For the text-containing cell, return its midpoint in [X, Y] coordinate format. 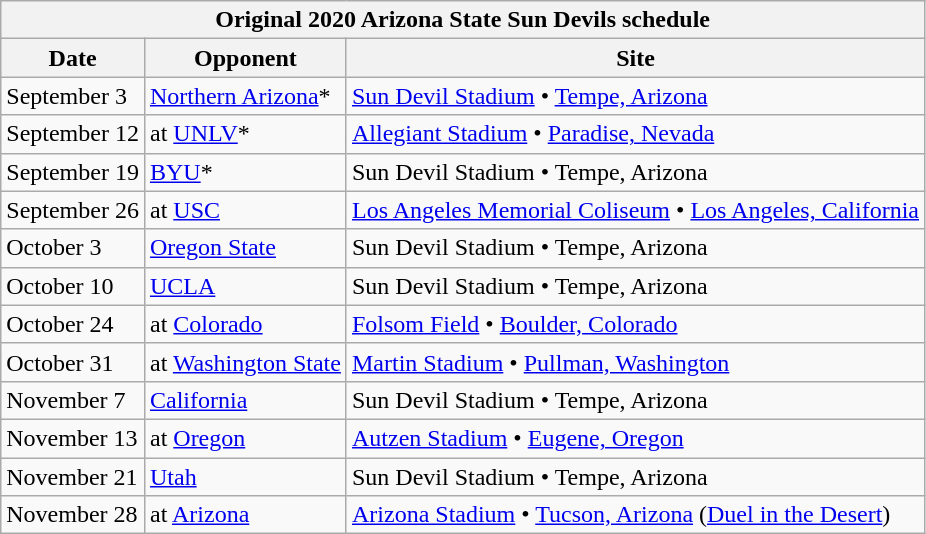
at UNLV* [245, 134]
Martin Stadium • Pullman, Washington [635, 362]
BYU* [245, 172]
Folsom Field • Boulder, Colorado [635, 324]
November 21 [73, 477]
Date [73, 58]
October 31 [73, 362]
Oregon State [245, 248]
September 12 [73, 134]
Northern Arizona* [245, 96]
October 3 [73, 248]
November 28 [73, 515]
California [245, 400]
at Arizona [245, 515]
Opponent [245, 58]
at Oregon [245, 438]
UCLA [245, 286]
Arizona Stadium • Tucson, Arizona (Duel in the Desert) [635, 515]
September 19 [73, 172]
Allegiant Stadium • Paradise, Nevada [635, 134]
Autzen Stadium • Eugene, Oregon [635, 438]
September 26 [73, 210]
at USC [245, 210]
Utah [245, 477]
October 24 [73, 324]
Original 2020 Arizona State Sun Devils schedule [463, 20]
Site [635, 58]
October 10 [73, 286]
at Washington State [245, 362]
Los Angeles Memorial Coliseum • Los Angeles, California [635, 210]
September 3 [73, 96]
November 7 [73, 400]
November 13 [73, 438]
at Colorado [245, 324]
